Capture the cell that displays the provided text and extract its (X, Y) central coordinate. 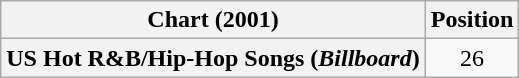
26 (472, 58)
Position (472, 20)
Chart (2001) (213, 20)
US Hot R&B/Hip-Hop Songs (Billboard) (213, 58)
